Scan for the cell matching the given text and deliver its [X, Y] coordinate at center. 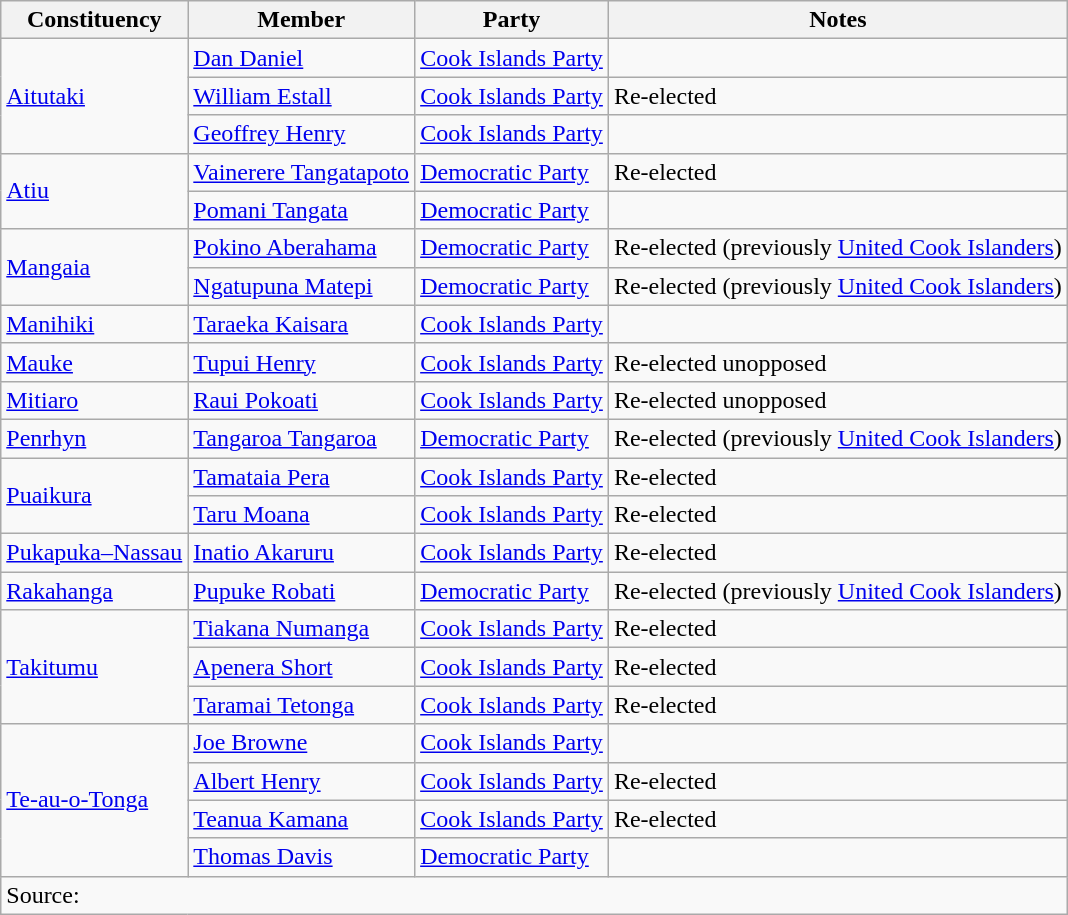
Thomas Davis [302, 857]
Dan Daniel [302, 58]
Manihiki [94, 324]
Taraeka Kaisara [302, 324]
Tangaroa Tangaroa [302, 438]
Tupui Henry [302, 362]
Te-au-o-Tonga [94, 800]
Vainerere Tangatapoto [302, 172]
Puaikura [94, 496]
Rakahanga [94, 591]
Tamataia Pera [302, 477]
Teanua Kamana [302, 819]
Joe Browne [302, 743]
Mangaia [94, 267]
Party [512, 20]
Tiakana Numanga [302, 629]
Albert Henry [302, 781]
Geoffrey Henry [302, 134]
Member [302, 20]
Apenera Short [302, 667]
Aitutaki [94, 96]
Inatio Akaruru [302, 553]
Mauke [94, 362]
Taru Moana [302, 515]
Penrhyn [94, 438]
Takitumu [94, 667]
Notes [838, 20]
Pupuke Robati [302, 591]
Pomani Tangata [302, 210]
Raui Pokoati [302, 400]
Atiu [94, 191]
Pokino Aberahama [302, 248]
Constituency [94, 20]
William Estall [302, 96]
Mitiaro [94, 400]
Pukapuka–Nassau [94, 553]
Taramai Tetonga [302, 705]
Source: [534, 895]
Ngatupuna Matepi [302, 286]
